Detect which cell encompasses the target text, then output its [X, Y] center coordinate. 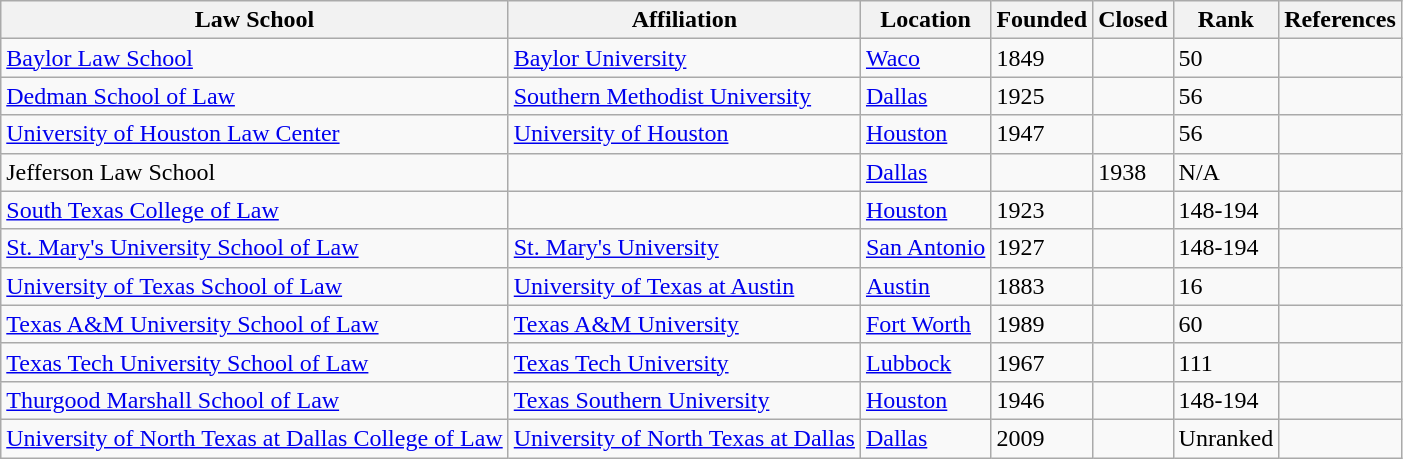
St. Mary's University School of Law [254, 248]
South Texas College of Law [254, 210]
Texas Southern University [684, 400]
Baylor Law School [254, 58]
50 [1226, 58]
University of Texas School of Law [254, 286]
1925 [1042, 96]
Fort Worth [925, 324]
Southern Methodist University [684, 96]
San Antonio [925, 248]
Thurgood Marshall School of Law [254, 400]
Texas Tech University School of Law [254, 362]
Rank [1226, 20]
Location [925, 20]
2009 [1042, 438]
1938 [1133, 172]
16 [1226, 286]
University of Texas at Austin [684, 286]
N/A [1226, 172]
References [1340, 20]
Texas Tech University [684, 362]
Baylor University [684, 58]
Waco [925, 58]
1923 [1042, 210]
Affiliation [684, 20]
Dedman School of Law [254, 96]
University of Houston [684, 134]
1883 [1042, 286]
Texas A&M University [684, 324]
University of Houston Law Center [254, 134]
1927 [1042, 248]
1989 [1042, 324]
St. Mary's University [684, 248]
1947 [1042, 134]
Lubbock [925, 362]
1849 [1042, 58]
Texas A&M University School of Law [254, 324]
Law School [254, 20]
University of North Texas at Dallas [684, 438]
Closed [1133, 20]
Austin [925, 286]
111 [1226, 362]
Unranked [1226, 438]
Jefferson Law School [254, 172]
1967 [1042, 362]
University of North Texas at Dallas College of Law [254, 438]
1946 [1042, 400]
60 [1226, 324]
Founded [1042, 20]
